Provide the [x, y] coordinate of the cell's center where the given text is located.  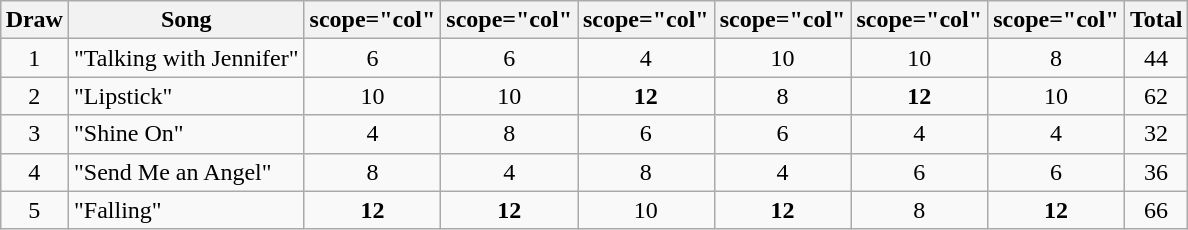
1 [34, 58]
Song [186, 20]
5 [34, 210]
"Lipstick" [186, 96]
Total [1156, 20]
3 [34, 134]
32 [1156, 134]
"Shine On" [186, 134]
"Talking with Jennifer" [186, 58]
62 [1156, 96]
2 [34, 96]
"Send Me an Angel" [186, 172]
36 [1156, 172]
Draw [34, 20]
66 [1156, 210]
44 [1156, 58]
"Falling" [186, 210]
